Detect which cell encompasses the target text, then output its [X, Y] center coordinate. 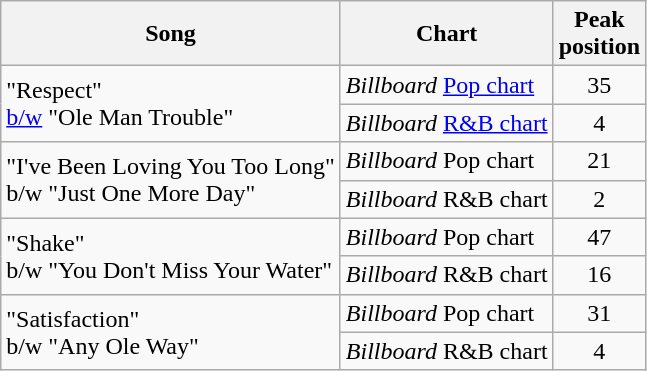
"Satisfaction"b/w "Any Ole Way" [171, 332]
16 [599, 275]
"Shake"b/w "You Don't Miss Your Water" [171, 256]
47 [599, 237]
"I've Been Loving You Too Long"b/w "Just One More Day" [171, 180]
"Respect"b/w "Ole Man Trouble" [171, 104]
Song [171, 34]
31 [599, 313]
2 [599, 199]
Chart [446, 34]
Peak position [599, 34]
21 [599, 161]
35 [599, 85]
